Detect which cell encompasses the target text, then output its [x, y] center coordinate. 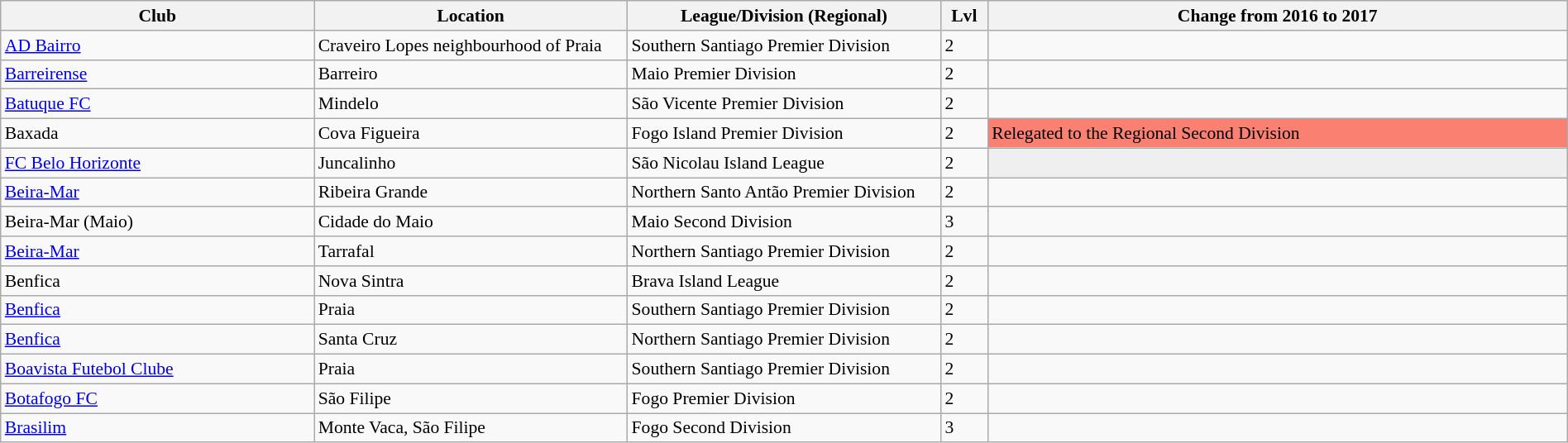
Change from 2016 to 2017 [1277, 16]
Fogo Second Division [784, 428]
Relegated to the Regional Second Division [1277, 134]
Brasilim [157, 428]
Nova Sintra [471, 281]
Northern Santo Antão Premier Division [784, 193]
Barreirense [157, 74]
AD Bairro [157, 45]
Tarrafal [471, 251]
Santa Cruz [471, 340]
São Vicente Premier Division [784, 104]
FC Belo Horizonte [157, 163]
Baxada [157, 134]
Fogo Premier Division [784, 398]
Cova Figueira [471, 134]
Barreiro [471, 74]
Brava Island League [784, 281]
Beira-Mar (Maio) [157, 222]
Ribeira Grande [471, 193]
Botafogo FC [157, 398]
League/Division (Regional) [784, 16]
Location [471, 16]
Lvl [964, 16]
Juncalinho [471, 163]
Cidade do Maio [471, 222]
Craveiro Lopes neighbourhood of Praia [471, 45]
Mindelo [471, 104]
Maio Second Division [784, 222]
São Filipe [471, 398]
Boavista Futebol Clube [157, 369]
Maio Premier Division [784, 74]
Fogo Island Premier Division [784, 134]
Monte Vaca, São Filipe [471, 428]
São Nicolau Island League [784, 163]
Batuque FC [157, 104]
Club [157, 16]
